Search for the cell housing the specified text and yield its (x, y) center coordinate. 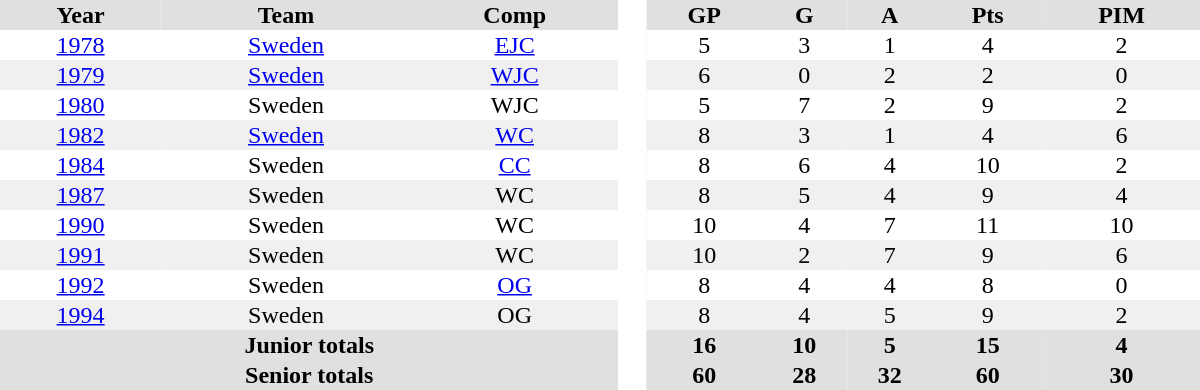
28 (804, 375)
CC (515, 165)
1979 (80, 75)
GP (704, 15)
1994 (80, 315)
EJC (515, 45)
16 (704, 345)
Pts (988, 15)
1978 (80, 45)
Senior totals (309, 375)
Year (80, 15)
1992 (80, 285)
Comp (515, 15)
1987 (80, 195)
32 (890, 375)
1990 (80, 225)
G (804, 15)
1980 (80, 105)
Team (286, 15)
Junior totals (309, 345)
1991 (80, 255)
PIM (1122, 15)
11 (988, 225)
1984 (80, 165)
A (890, 15)
1982 (80, 135)
30 (1122, 375)
15 (988, 345)
